Capture the cell that displays the provided text and extract its (X, Y) central coordinate. 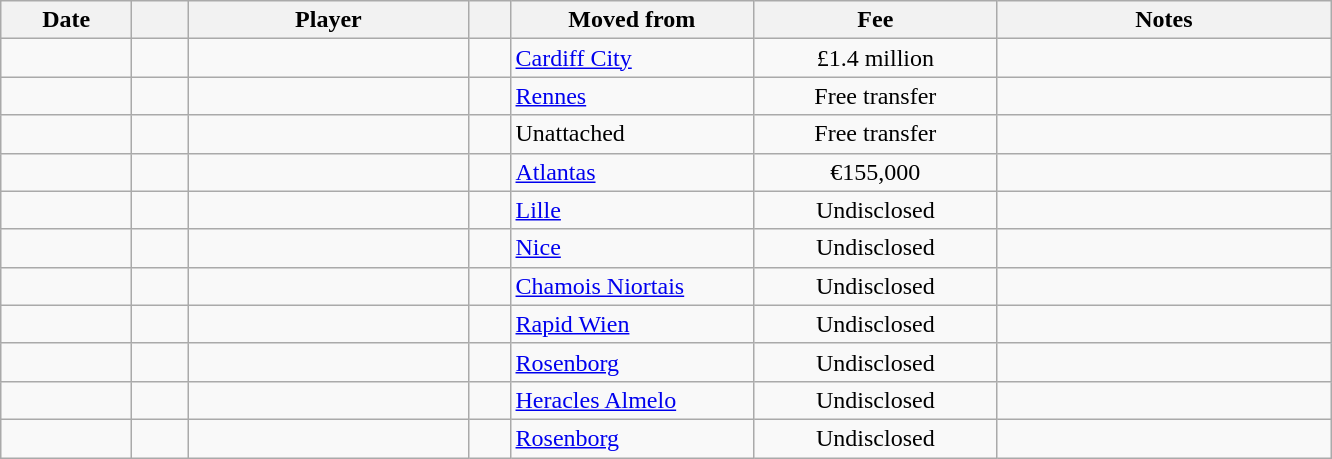
Atlantas (632, 172)
Player (328, 20)
Rennes (632, 96)
Heracles Almelo (632, 400)
Chamois Niortais (632, 286)
Cardiff City (632, 58)
Rapid Wien (632, 324)
£1.4 million (876, 58)
Unattached (632, 134)
Lille (632, 210)
€155,000 (876, 172)
Nice (632, 248)
Moved from (632, 20)
Notes (1164, 20)
Fee (876, 20)
Date (66, 20)
